Locate the cell with the specified text and output its (x, y) center coordinate. 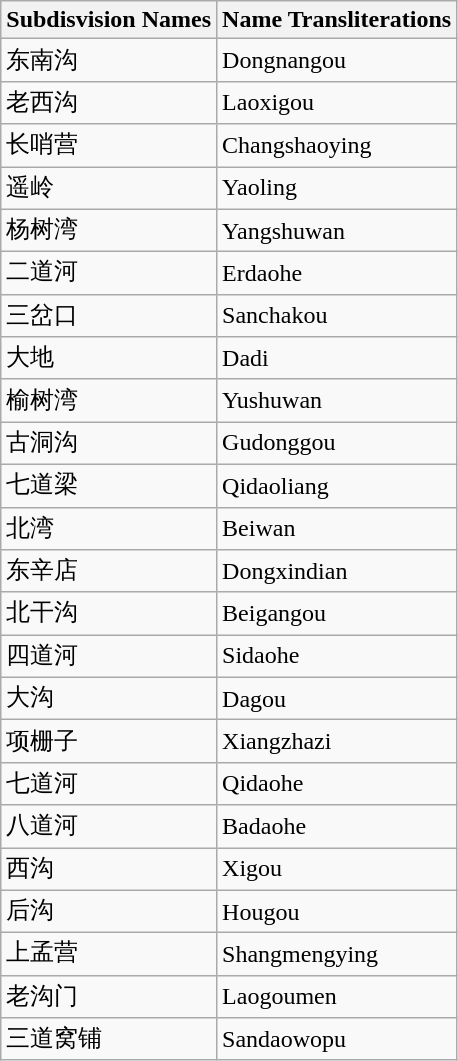
后沟 (109, 912)
Erdaohe (337, 274)
大沟 (109, 698)
八道河 (109, 826)
Laoxigou (337, 102)
大地 (109, 358)
Beiwan (337, 528)
Sandaowopu (337, 1040)
北湾 (109, 528)
Yaoling (337, 188)
Yangshuwan (337, 230)
杨树湾 (109, 230)
榆树湾 (109, 400)
三岔口 (109, 316)
Changshaoying (337, 146)
项栅子 (109, 742)
Sanchakou (337, 316)
北干沟 (109, 614)
老沟门 (109, 996)
Xiangzhazi (337, 742)
老西沟 (109, 102)
Sidaohe (337, 656)
Hougou (337, 912)
Shangmengying (337, 954)
Xigou (337, 870)
上孟营 (109, 954)
Badaohe (337, 826)
Qidaoliang (337, 486)
二道河 (109, 274)
Dongxindian (337, 572)
七道梁 (109, 486)
Gudonggou (337, 444)
遥岭 (109, 188)
Qidaohe (337, 784)
Subdisvision Names (109, 20)
长哨营 (109, 146)
四道河 (109, 656)
东南沟 (109, 60)
Dagou (337, 698)
Yushuwan (337, 400)
Dadi (337, 358)
西沟 (109, 870)
三道窝铺 (109, 1040)
东辛店 (109, 572)
Beigangou (337, 614)
Dongnangou (337, 60)
七道河 (109, 784)
古洞沟 (109, 444)
Laogoumen (337, 996)
Name Transliterations (337, 20)
